Locate the cell with the specified text and output its [x, y] center coordinate. 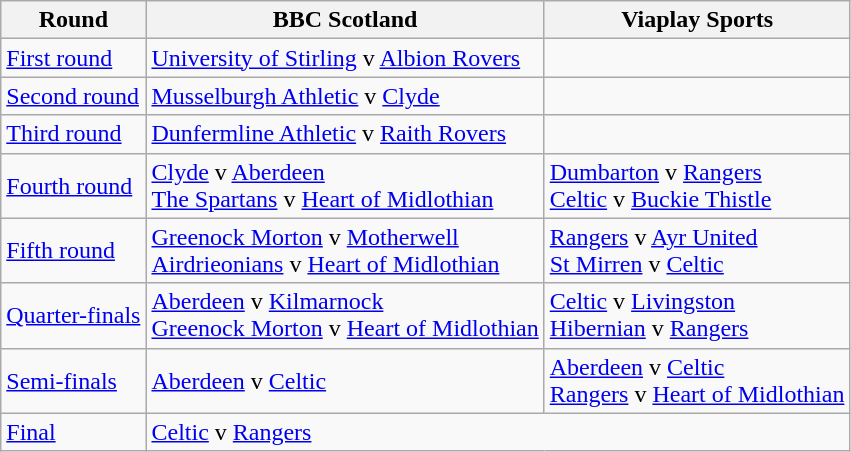
Greenock Morton v MotherwellAirdrieonians v Heart of Midlothian [345, 250]
Round [74, 20]
Final [74, 432]
Viaplay Sports [697, 20]
Clyde v AberdeenThe Spartans v Heart of Midlothian [345, 186]
Fifth round [74, 250]
Aberdeen v CelticRangers v Heart of Midlothian [697, 380]
Fourth round [74, 186]
Semi-finals [74, 380]
Musselburgh Athletic v Clyde [345, 96]
Third round [74, 134]
University of Stirling v Albion Rovers [345, 58]
Celtic v Rangers [498, 432]
Dunfermline Athletic v Raith Rovers [345, 134]
Dumbarton v RangersCeltic v Buckie Thistle [697, 186]
Rangers v Ayr UnitedSt Mirren v Celtic [697, 250]
First round [74, 58]
Second round [74, 96]
Quarter-finals [74, 316]
Aberdeen v Celtic [345, 380]
Aberdeen v KilmarnockGreenock Morton v Heart of Midlothian [345, 316]
Celtic v LivingstonHibernian v Rangers [697, 316]
BBC Scotland [345, 20]
